Extract the (x, y) coordinate from the center of the cell holding the provided text.  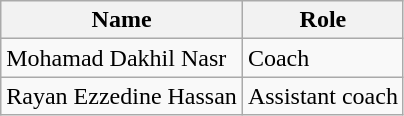
Rayan Ezzedine Hassan (122, 96)
Mohamad Dakhil Nasr (122, 58)
Name (122, 20)
Coach (322, 58)
Assistant coach (322, 96)
Role (322, 20)
